Output the [X, Y] coordinate of the center of the cell containing the given text.  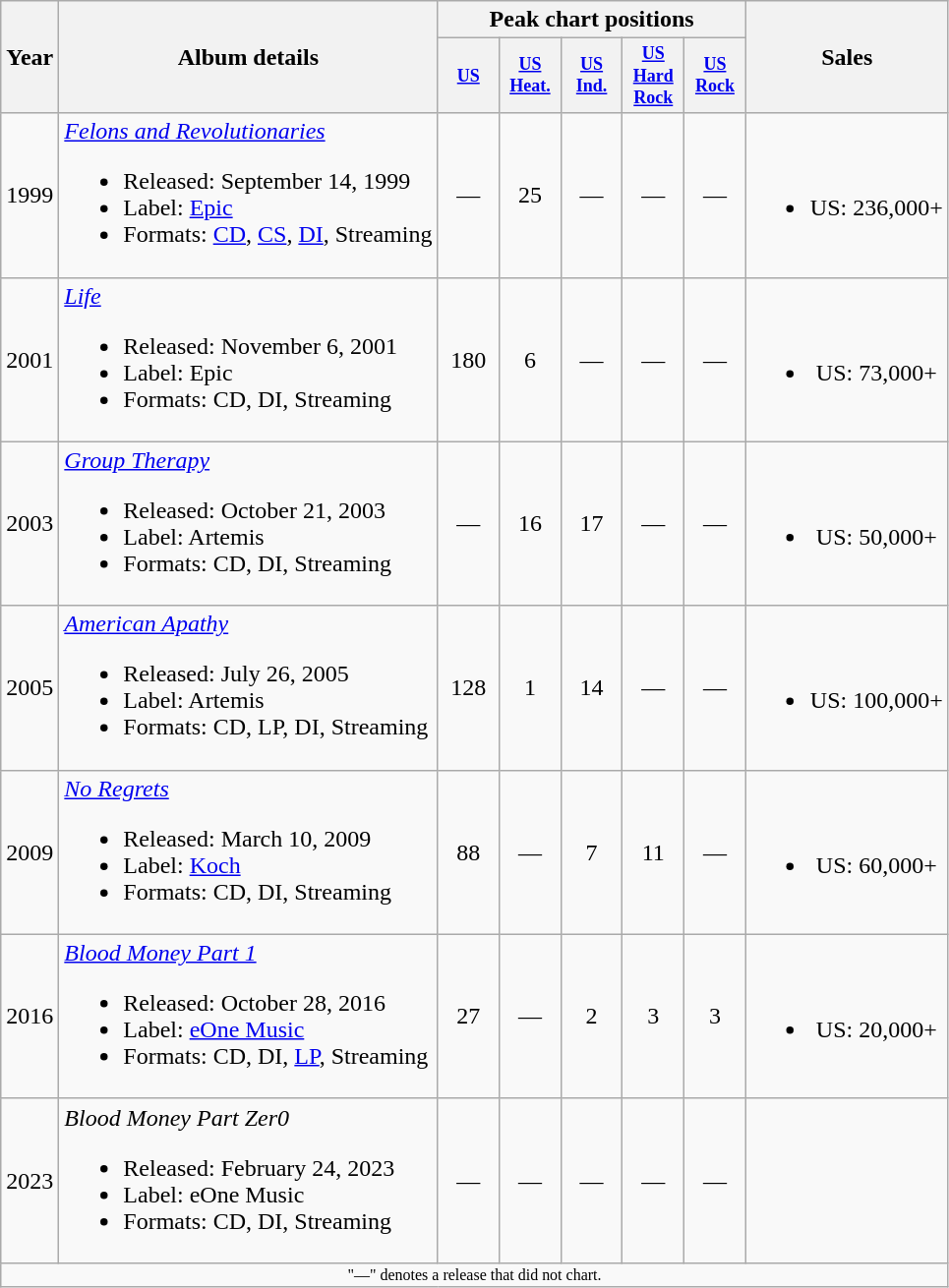
27 [468, 1017]
17 [592, 523]
6 [531, 360]
USInd. [592, 76]
Group TherapyReleased: October 21, 2003Label: ArtemisFormats: CD, DI, Streaming [248, 523]
14 [592, 688]
Peak chart positions [592, 20]
Sales [847, 57]
"—" denotes a release that did not chart. [474, 1274]
American ApathyReleased: July 26, 2005Label: ArtemisFormats: CD, LP, DI, Streaming [248, 688]
11 [653, 851]
US: 60,000+ [847, 851]
US: 236,000+ [847, 195]
USHeat. [531, 76]
US Hard Rock [653, 76]
US: 20,000+ [847, 1017]
US: 100,000+ [847, 688]
2023 [30, 1180]
7 [592, 851]
Felons and RevolutionariesReleased: September 14, 1999Label: EpicFormats: CD, CS, DI, Streaming [248, 195]
Album details [248, 57]
1 [531, 688]
US [468, 76]
Blood Money Part 1Released: October 28, 2016Label: eOne MusicFormats: CD, DI, LP, Streaming [248, 1017]
2009 [30, 851]
No RegretsReleased: March 10, 2009Label: KochFormats: CD, DI, Streaming [248, 851]
US: 50,000+ [847, 523]
US Rock [716, 76]
16 [531, 523]
1999 [30, 195]
Blood Money Part Zer0Released: February 24, 2023Label: eOne MusicFormats: CD, DI, Streaming [248, 1180]
2 [592, 1017]
LifeReleased: November 6, 2001Label: EpicFormats: CD, DI, Streaming [248, 360]
2016 [30, 1017]
25 [531, 195]
2001 [30, 360]
180 [468, 360]
128 [468, 688]
Year [30, 57]
2003 [30, 523]
2005 [30, 688]
US: 73,000+ [847, 360]
88 [468, 851]
